Provide the (x, y) coordinate of the cell's center where the given text is located.  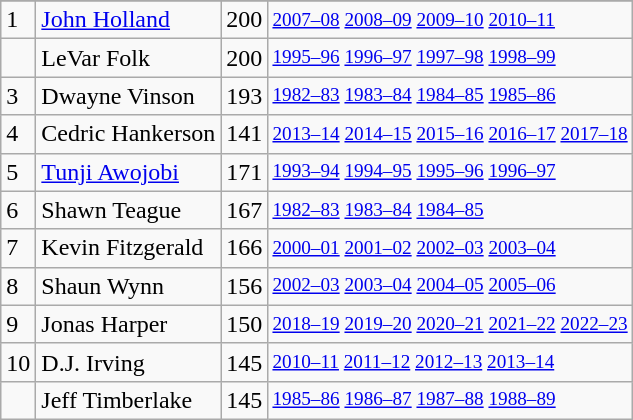
LeVar Folk (128, 58)
4 (18, 134)
Dwayne Vinson (128, 96)
1 (18, 20)
Shawn Teague (128, 210)
John Holland (128, 20)
167 (244, 210)
1982–83 1983–84 1984–85 (450, 210)
D.J. Irving (128, 362)
3 (18, 96)
5 (18, 172)
1982–83 1983–84 1984–85 1985–86 (450, 96)
2013–14 2014–15 2015–16 2016–17 2017–18 (450, 134)
141 (244, 134)
156 (244, 286)
9 (18, 324)
Cedric Hankerson (128, 134)
Shaun Wynn (128, 286)
Kevin Fitzgerald (128, 248)
Tunji Awojobi (128, 172)
2018–19 2019–20 2020–21 2021–22 2022–23 (450, 324)
2002–03 2003–04 2004–05 2005–06 (450, 286)
8 (18, 286)
10 (18, 362)
171 (244, 172)
2000–01 2001–02 2002–03 2003–04 (450, 248)
193 (244, 96)
6 (18, 210)
1993–94 1994–95 1995–96 1996–97 (450, 172)
1995–96 1996–97 1997–98 1998–99 (450, 58)
Jeff Timberlake (128, 400)
150 (244, 324)
7 (18, 248)
1985–86 1986–87 1987–88 1988–89 (450, 400)
Jonas Harper (128, 324)
2007–08 2008–09 2009–10 2010–11 (450, 20)
166 (244, 248)
2010–11 2011–12 2012–13 2013–14 (450, 362)
